Output the [X, Y] coordinate of the center of the cell containing the given text.  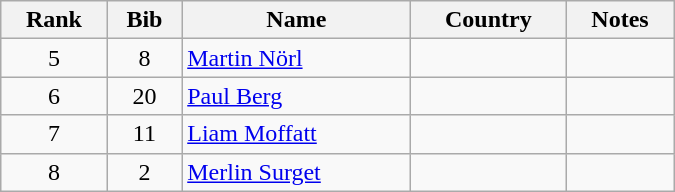
Paul Berg [296, 96]
2 [144, 172]
20 [144, 96]
11 [144, 134]
6 [54, 96]
Bib [144, 20]
Rank [54, 20]
Martin Nörl [296, 58]
Name [296, 20]
Liam Moffatt [296, 134]
7 [54, 134]
5 [54, 58]
Merlin Surget [296, 172]
Country [488, 20]
Notes [620, 20]
